Return the [x, y] coordinate for the center point of the cell that contains the specified text.  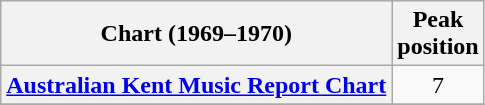
Australian Kent Music Report Chart [196, 85]
Peakposition [438, 34]
7 [438, 85]
Chart (1969–1970) [196, 34]
